From the cell containing the given text, extract its center point as [x, y] coordinate. 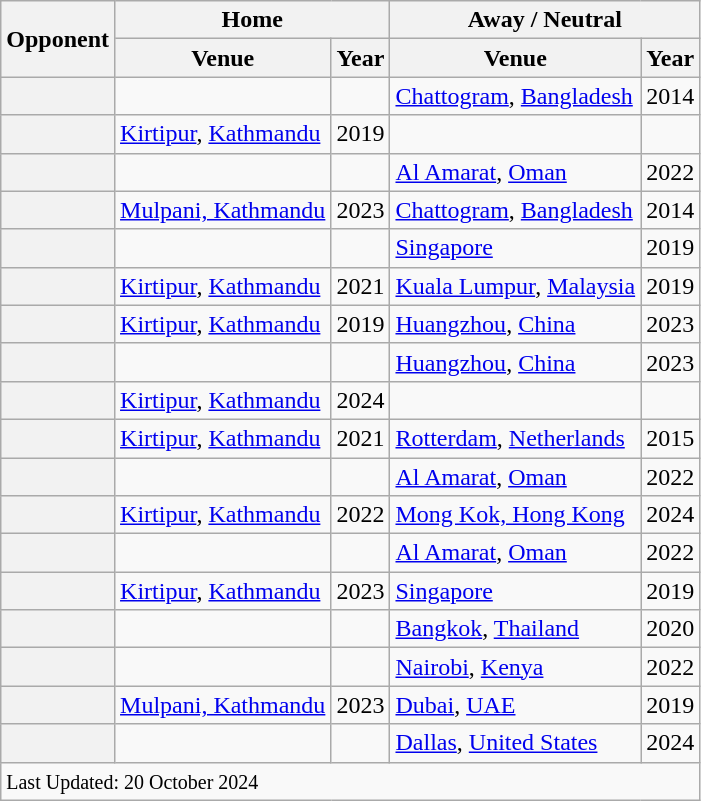
Opponent [58, 39]
2020 [670, 629]
Dallas, United States [516, 743]
Rotterdam, Netherlands [516, 438]
Nairobi, Kenya [516, 667]
2015 [670, 438]
Bangkok, Thailand [516, 629]
Mong Kok, Hong Kong [516, 515]
Dubai, UAE [516, 705]
Home [252, 20]
Last Updated: 20 October 2024 [350, 781]
Away / Neutral [545, 20]
Kuala Lumpur, Malaysia [516, 286]
